Detect which cell encompasses the target text, then output its [X, Y] center coordinate. 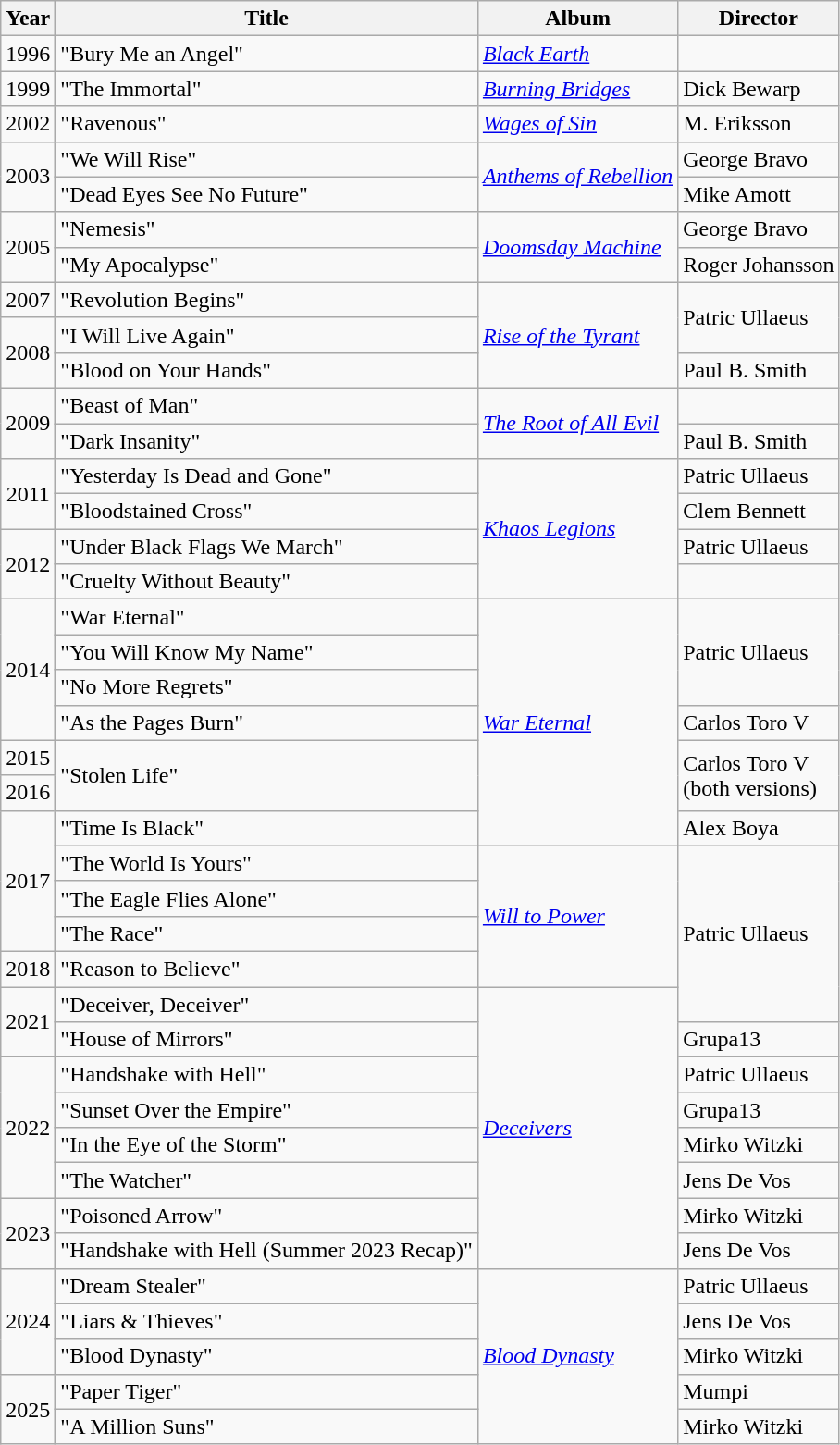
2002 [28, 124]
2016 [28, 793]
"Dream Stealer" [266, 1286]
Clem Bennett [759, 512]
Roger Johansson [759, 265]
"Dead Eyes See No Future" [266, 194]
Blood Dynasty [577, 1356]
Black Earth [577, 54]
"Dark Insanity" [266, 441]
Title [266, 19]
2018 [28, 969]
"Revolution Begins" [266, 300]
"Cruelty Without Beauty" [266, 582]
"Under Black Flags We March" [266, 547]
2005 [28, 247]
"Blood on Your Hands" [266, 370]
"No More Regrets" [266, 687]
"The Watcher" [266, 1180]
M. Eriksson [759, 124]
"You Will Know My Name" [266, 652]
2009 [28, 423]
Director [759, 19]
"Liars & Thieves" [266, 1321]
"Bloodstained Cross" [266, 512]
"Reason to Believe" [266, 969]
Deceivers [577, 1127]
"Sunset Over the Empire" [266, 1110]
"A Million Suns" [266, 1426]
"The Eagle Flies Alone" [266, 898]
Doomsday Machine [577, 247]
Khaos Legions [577, 529]
Anthems of Rebellion [577, 177]
"In the Eye of the Storm" [266, 1145]
"As the Pages Burn" [266, 722]
2024 [28, 1321]
Dick Bewarp [759, 89]
Burning Bridges [577, 89]
Mike Amott [759, 194]
2021 [28, 1021]
"House of Mirrors" [266, 1040]
War Eternal [577, 722]
Carlos Toro V [759, 722]
"Stolen Life" [266, 775]
1999 [28, 89]
"Blood Dynasty" [266, 1356]
Album [577, 19]
Mumpi [759, 1391]
"The World Is Yours" [266, 863]
"We Will Rise" [266, 159]
2022 [28, 1128]
"Handshake with Hell" [266, 1075]
2017 [28, 881]
"War Eternal" [266, 617]
"The Race" [266, 933]
2008 [28, 352]
2003 [28, 177]
"Time Is Black" [266, 828]
"Ravenous" [266, 124]
"Bury Me an Angel" [266, 54]
2023 [28, 1233]
2012 [28, 564]
Alex Boya [759, 828]
"My Apocalypse" [266, 265]
"Nemesis" [266, 229]
"Handshake with Hell (Summer 2023 Recap)" [266, 1251]
"Poisoned Arrow" [266, 1216]
2011 [28, 494]
2015 [28, 758]
"Deceiver, Deceiver" [266, 1004]
The Root of All Evil [577, 423]
Rise of the Tyrant [577, 335]
Will to Power [577, 916]
Year [28, 19]
2007 [28, 300]
2014 [28, 670]
"Yesterday Is Dead and Gone" [266, 476]
Wages of Sin [577, 124]
1996 [28, 54]
"Paper Tiger" [266, 1391]
Carlos Toro V(both versions) [759, 775]
2025 [28, 1409]
"I Will Live Again" [266, 335]
"Beast of Man" [266, 405]
"The Immortal" [266, 89]
